Pinpoint the cell where the given text exists, returning its [X, Y] midpoint coordinate. 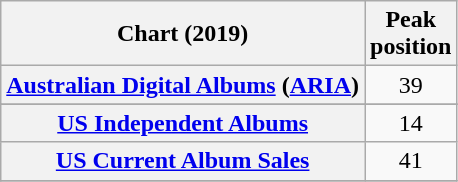
Chart (2019) [183, 34]
US Independent Albums [183, 123]
14 [411, 123]
Peakposition [411, 34]
41 [411, 161]
US Current Album Sales [183, 161]
Australian Digital Albums (ARIA) [183, 85]
39 [411, 85]
